From the cell containing the given text, extract its center point as (X, Y) coordinate. 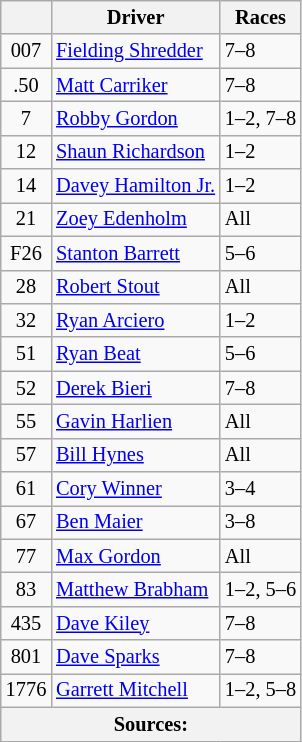
1776 (26, 690)
51 (26, 354)
Ryan Beat (136, 354)
.50 (26, 85)
Gavin Harlien (136, 421)
Races (260, 17)
Derek Bieri (136, 388)
1–2, 5–6 (260, 589)
1–2, 7–8 (260, 118)
61 (26, 489)
21 (26, 219)
Sources: (151, 724)
83 (26, 589)
435 (26, 623)
Robby Gordon (136, 118)
Stanton Barrett (136, 253)
67 (26, 522)
Matthew Brabham (136, 589)
57 (26, 455)
Dave Kiley (136, 623)
Bill Hynes (136, 455)
Dave Sparks (136, 657)
55 (26, 421)
Robert Stout (136, 287)
Max Gordon (136, 556)
7 (26, 118)
1–2, 5–8 (260, 690)
77 (26, 556)
28 (26, 287)
14 (26, 186)
32 (26, 320)
Fielding Shredder (136, 51)
Driver (136, 17)
Davey Hamilton Jr. (136, 186)
Cory Winner (136, 489)
Matt Carriker (136, 85)
F26 (26, 253)
52 (26, 388)
12 (26, 152)
Zoey Edenholm (136, 219)
801 (26, 657)
Ben Maier (136, 522)
Garrett Mitchell (136, 690)
Shaun Richardson (136, 152)
3–4 (260, 489)
3–8 (260, 522)
007 (26, 51)
Ryan Arciero (136, 320)
